Scan for the cell matching the given text and deliver its [x, y] coordinate at center. 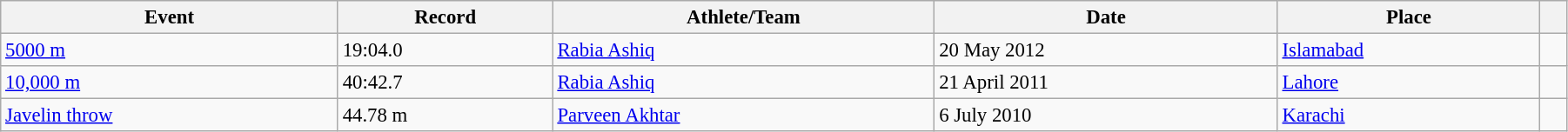
5000 m [170, 50]
Place [1409, 17]
19:04.0 [446, 50]
Athlete/Team [743, 17]
6 July 2010 [1106, 115]
Karachi [1409, 115]
Islamabad [1409, 50]
20 May 2012 [1106, 50]
Event [170, 17]
21 April 2011 [1106, 82]
Date [1106, 17]
Lahore [1409, 82]
Javelin throw [170, 115]
Record [446, 17]
40:42.7 [446, 82]
Parveen Akhtar [743, 115]
10,000 m [170, 82]
44.78 m [446, 115]
